Provide the [X, Y] coordinate of the cell's center where the given text is located.  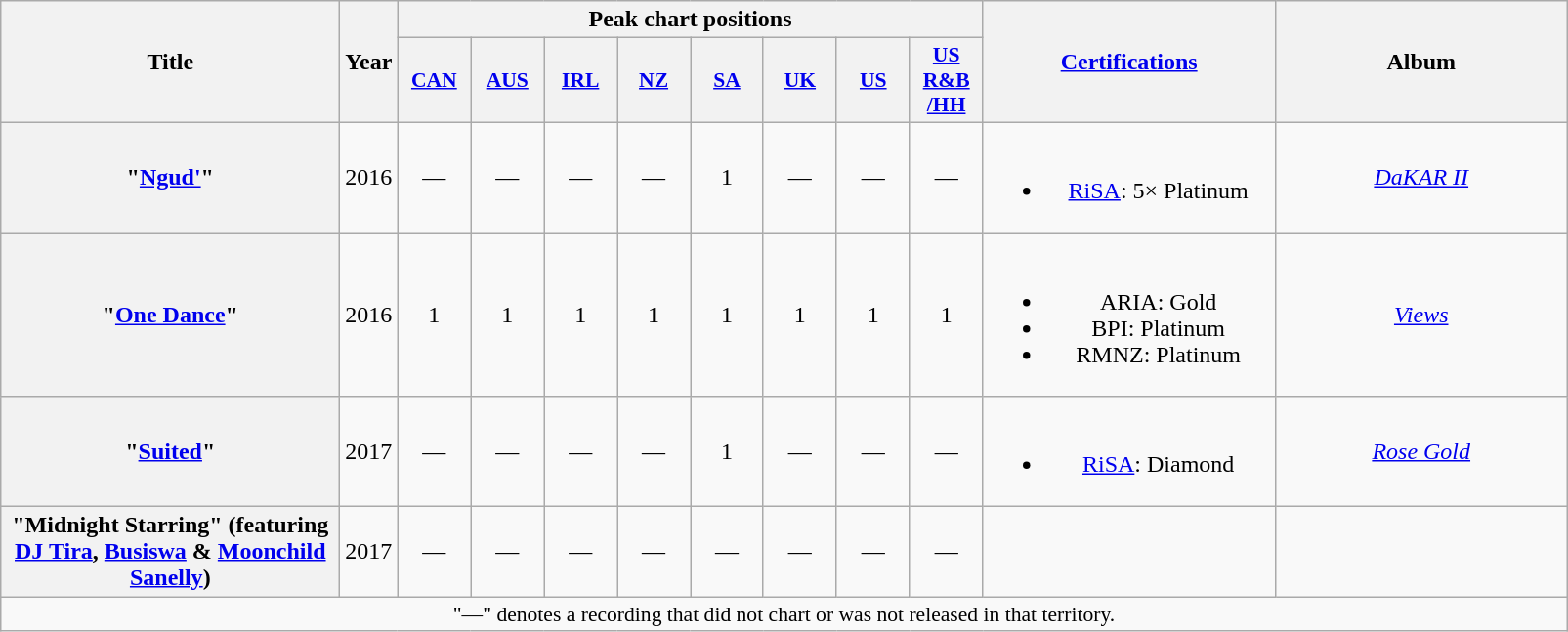
SA [727, 80]
IRL [580, 80]
Certifications [1129, 63]
"Ngud'" [170, 178]
RiSA: 5× Platinum [1129, 178]
AUS [508, 80]
NZ [655, 80]
Rose Gold [1420, 451]
UK [799, 80]
RiSA: Diamond [1129, 451]
CAN [434, 80]
Views [1420, 315]
"Midnight Starring" (featuring DJ Tira, Busiswa & Moonchild Sanelly) [170, 552]
"Suited" [170, 451]
DaKAR II [1420, 178]
Peak chart positions [690, 20]
"One Dance" [170, 315]
Year [369, 63]
ARIA: GoldBPI: PlatinumRMNZ: Platinum [1129, 315]
"—" denotes a recording that did not chart or was not released in that territory. [784, 614]
Title [170, 63]
Album [1420, 63]
USR&B/HH [946, 80]
US [873, 80]
